Output the [x, y] coordinate of the center of the cell containing the given text.  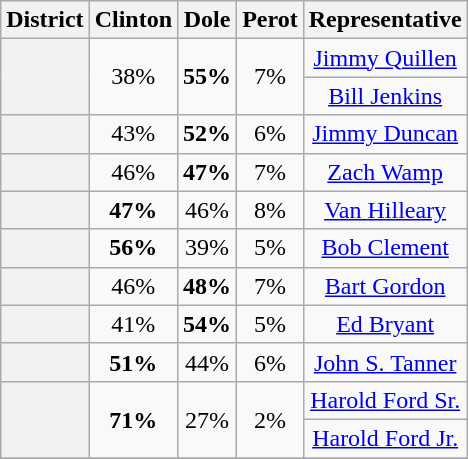
55% [208, 77]
Harold Ford Jr. [385, 438]
Jimmy Duncan [385, 134]
District [45, 20]
Dole [208, 20]
56% [133, 248]
39% [208, 248]
51% [133, 362]
Bill Jenkins [385, 96]
Van Hilleary [385, 210]
Bob Clement [385, 248]
27% [208, 419]
43% [133, 134]
Jimmy Quillen [385, 58]
52% [208, 134]
41% [133, 324]
44% [208, 362]
Ed Bryant [385, 324]
Clinton [133, 20]
71% [133, 419]
Perot [270, 20]
Zach Wamp [385, 172]
54% [208, 324]
38% [133, 77]
John S. Tanner [385, 362]
48% [208, 286]
Bart Gordon [385, 286]
Representative [385, 20]
Harold Ford Sr. [385, 400]
8% [270, 210]
2% [270, 419]
